Search for the cell housing the specified text and yield its (X, Y) center coordinate. 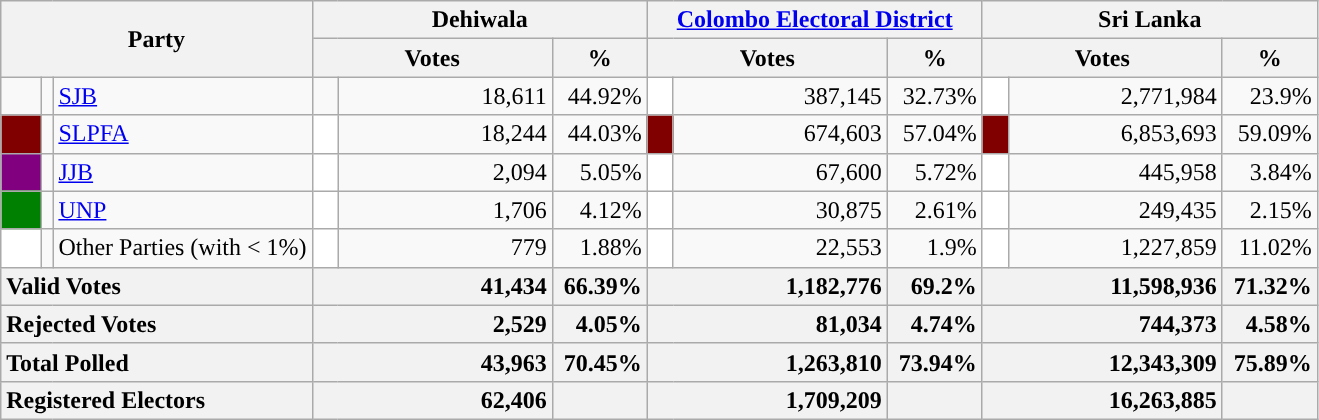
70.45% (600, 362)
1.88% (600, 248)
23.9% (1270, 96)
387,145 (780, 96)
2.61% (934, 210)
16,263,885 (1102, 400)
Other Parties (with < 1%) (182, 248)
Valid Votes (156, 286)
SJB (182, 96)
43,963 (432, 362)
744,373 (1102, 324)
4.12% (600, 210)
779 (445, 248)
Colombo Electoral District (814, 20)
Sri Lanka (1150, 20)
3.84% (1270, 172)
Total Polled (156, 362)
SLPFA (182, 134)
445,958 (1115, 172)
1,706 (445, 210)
Party (156, 39)
Rejected Votes (156, 324)
81,034 (767, 324)
5.72% (934, 172)
1,263,810 (767, 362)
18,611 (445, 96)
JJB (182, 172)
75.89% (1270, 362)
1.9% (934, 248)
66.39% (600, 286)
30,875 (780, 210)
4.05% (600, 324)
674,603 (780, 134)
249,435 (1115, 210)
12,343,309 (1102, 362)
41,434 (432, 286)
2,094 (445, 172)
73.94% (934, 362)
UNP (182, 210)
44.03% (600, 134)
Dehiwala (480, 20)
11.02% (1270, 248)
1,182,776 (767, 286)
4.58% (1270, 324)
22,553 (780, 248)
32.73% (934, 96)
18,244 (445, 134)
2,771,984 (1115, 96)
44.92% (600, 96)
4.74% (934, 324)
57.04% (934, 134)
69.2% (934, 286)
6,853,693 (1115, 134)
1,709,209 (767, 400)
67,600 (780, 172)
2.15% (1270, 210)
62,406 (432, 400)
71.32% (1270, 286)
2,529 (432, 324)
5.05% (600, 172)
Registered Electors (156, 400)
11,598,936 (1102, 286)
59.09% (1270, 134)
1,227,859 (1115, 248)
